From the cell containing the given text, extract its center point as (X, Y) coordinate. 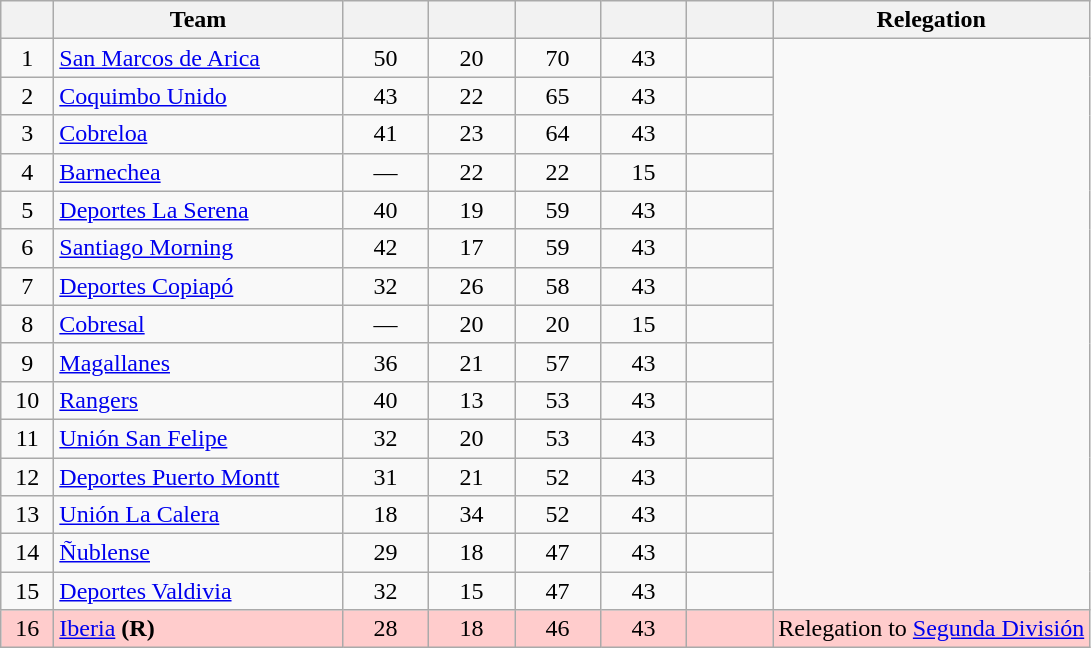
29 (385, 553)
Deportes Copiapó (198, 286)
41 (385, 134)
2 (28, 96)
17 (471, 248)
64 (557, 134)
Barnechea (198, 172)
31 (385, 477)
12 (28, 477)
36 (385, 362)
70 (557, 58)
7 (28, 286)
11 (28, 438)
46 (557, 629)
8 (28, 324)
Cobreloa (198, 134)
19 (471, 210)
Deportes Puerto Montt (198, 477)
San Marcos de Arica (198, 58)
65 (557, 96)
Relegation to Segunda División (932, 629)
Iberia (R) (198, 629)
Relegation (932, 20)
6 (28, 248)
4 (28, 172)
23 (471, 134)
Team (198, 20)
3 (28, 134)
Ñublense (198, 553)
9 (28, 362)
Unión San Felipe (198, 438)
5 (28, 210)
Coquimbo Unido (198, 96)
50 (385, 58)
28 (385, 629)
Magallanes (198, 362)
58 (557, 286)
57 (557, 362)
16 (28, 629)
26 (471, 286)
Rangers (198, 400)
Unión La Calera (198, 515)
14 (28, 553)
10 (28, 400)
Deportes Valdivia (198, 591)
Cobresal (198, 324)
42 (385, 248)
34 (471, 515)
Santiago Morning (198, 248)
1 (28, 58)
Deportes La Serena (198, 210)
